Provide the [x, y] coordinate of the cell's center where the given text is located.  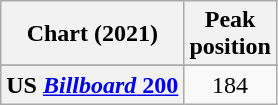
US Billboard 200 [92, 85]
184 [230, 85]
Chart (2021) [92, 34]
Peakposition [230, 34]
